Locate the cell with the specified text and output its (X, Y) center coordinate. 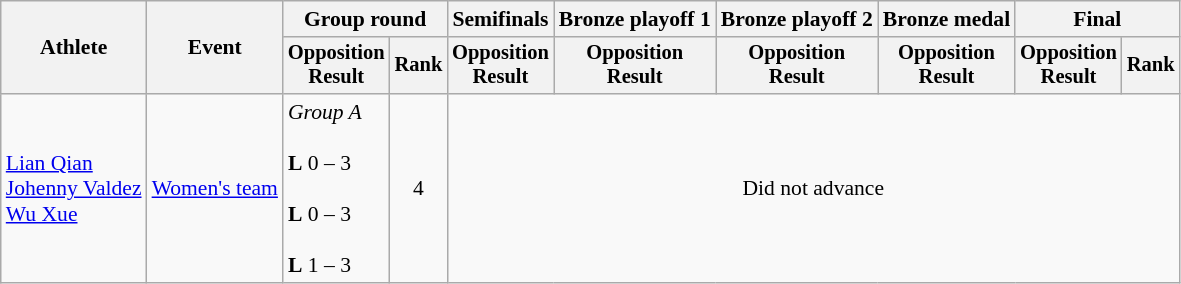
Bronze playoff 2 (797, 19)
Women's team (215, 188)
Group round (365, 19)
Final (1097, 19)
Lian QianJohenny Valdez Wu Xue (74, 188)
4 (419, 188)
Semifinals (500, 19)
Did not advance (813, 188)
Athlete (74, 48)
Event (215, 48)
Group AL 0 – 3L 0 – 3L 1 – 3 (336, 188)
Bronze playoff 1 (635, 19)
Bronze medal (946, 19)
